For the text-containing cell, return its midpoint in (X, Y) coordinate format. 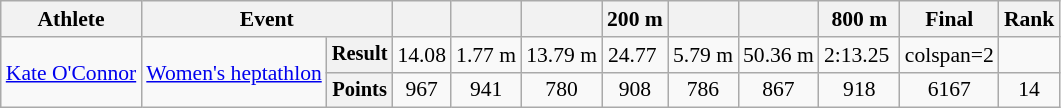
Athlete (72, 19)
786 (703, 90)
Kate O'Connor (72, 72)
Result (360, 55)
5.79 m (703, 55)
50.36 m (778, 55)
Women's heptathlon (234, 72)
14.08 (422, 55)
941 (486, 90)
Points (360, 90)
Event (266, 19)
908 (635, 90)
2:13.25 (860, 55)
24.77 (635, 55)
800 m (860, 19)
colspan=2 (950, 55)
13.79 m (562, 55)
200 m (635, 19)
14 (1030, 90)
Final (950, 19)
1.77 m (486, 55)
918 (860, 90)
Rank (1030, 19)
867 (778, 90)
6167 (950, 90)
967 (422, 90)
780 (562, 90)
